Capture the cell that displays the provided text and extract its [X, Y] central coordinate. 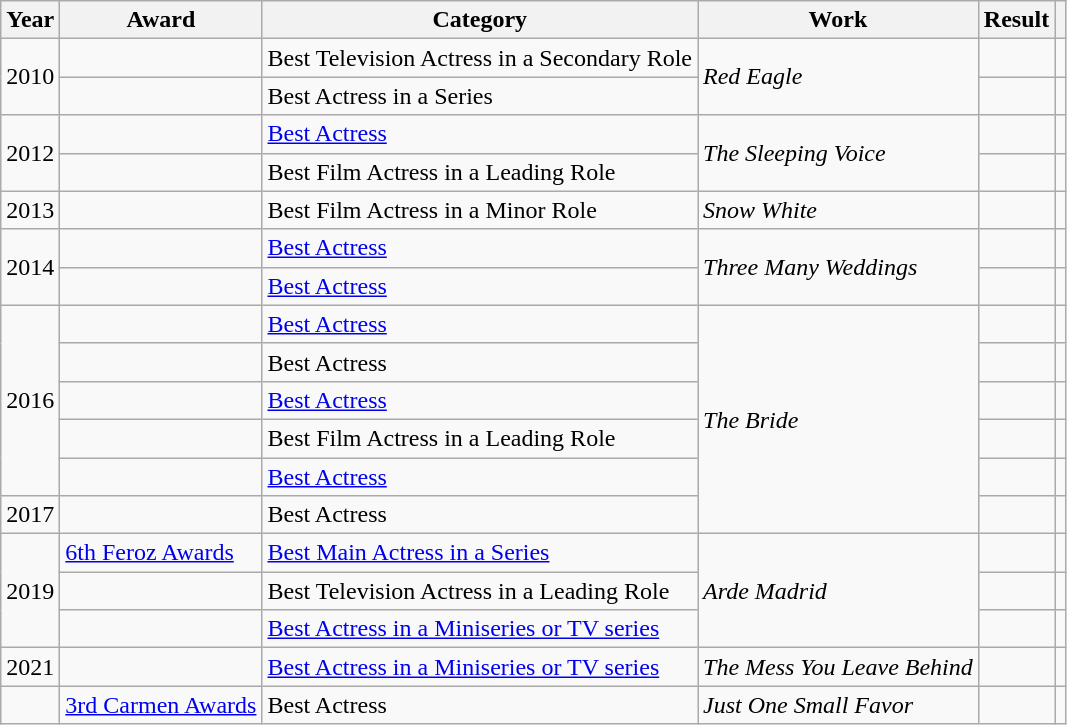
2019 [30, 591]
Three Many Weddings [838, 267]
2013 [30, 210]
Snow White [838, 210]
Result [1016, 20]
Red Eagle [838, 77]
2012 [30, 153]
Arde Madrid [838, 591]
2017 [30, 515]
Just One Small Favor [838, 705]
3rd Carmen Awards [161, 705]
Award [161, 20]
2016 [30, 400]
Year [30, 20]
Best Film Actress in a Minor Role [480, 210]
2021 [30, 667]
Work [838, 20]
Best Television Actress in a Leading Role [480, 591]
2014 [30, 267]
The Sleeping Voice [838, 153]
2010 [30, 77]
The Mess You Leave Behind [838, 667]
Category [480, 20]
6th Feroz Awards [161, 553]
Best Television Actress in a Secondary Role [480, 58]
The Bride [838, 419]
Best Main Actress in a Series [480, 553]
Best Actress in a Series [480, 96]
